Scan for the cell matching the given text and deliver its [X, Y] coordinate at center. 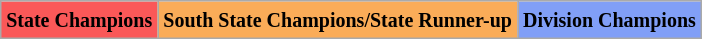
State Champions [80, 20]
South State Champions/State Runner-up [338, 20]
Division Champions [610, 20]
